Determine the (X, Y) coordinate at the center of the cell enclosing the given text.  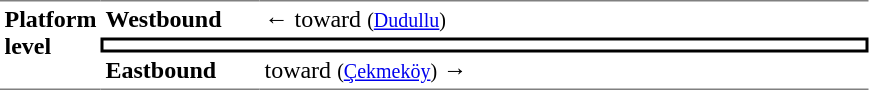
Eastbound (180, 71)
Westbound (180, 19)
← toward (Dudullu) (564, 19)
toward (Çekmeköy) → (564, 71)
Platform level (50, 45)
